Return the [X, Y] coordinate for the center point of the cell that contains the specified text.  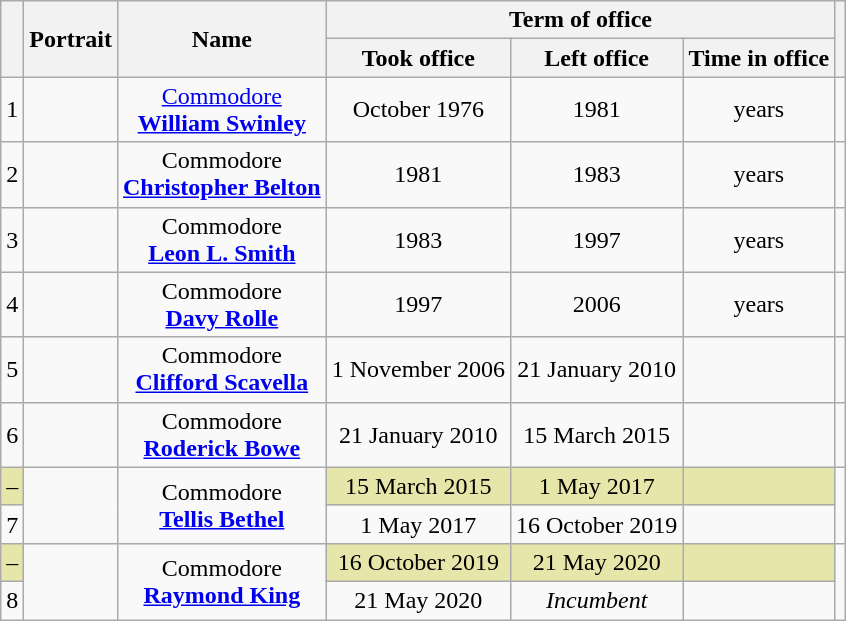
2 [12, 174]
4 [12, 304]
CommodoreRaymond King [222, 581]
CommodoreChristopher Belton [222, 174]
CommodoreWilliam Swinley [222, 110]
1 [12, 110]
8 [12, 600]
2006 [596, 304]
CommodoreDavy Rolle [222, 304]
Name [222, 39]
Took office [418, 58]
3 [12, 240]
7 [12, 524]
October 1976 [418, 110]
Left office [596, 58]
6 [12, 434]
CommodoreRoderick Bowe [222, 434]
Incumbent [596, 600]
1 November 2006 [418, 370]
Portrait [71, 39]
Time in office [759, 58]
5 [12, 370]
CommodoreClifford Scavella [222, 370]
Term of office [580, 20]
CommodoreLeon L. Smith [222, 240]
CommodoreTellis Bethel [222, 505]
